Scan for the cell matching the given text and deliver its [x, y] coordinate at center. 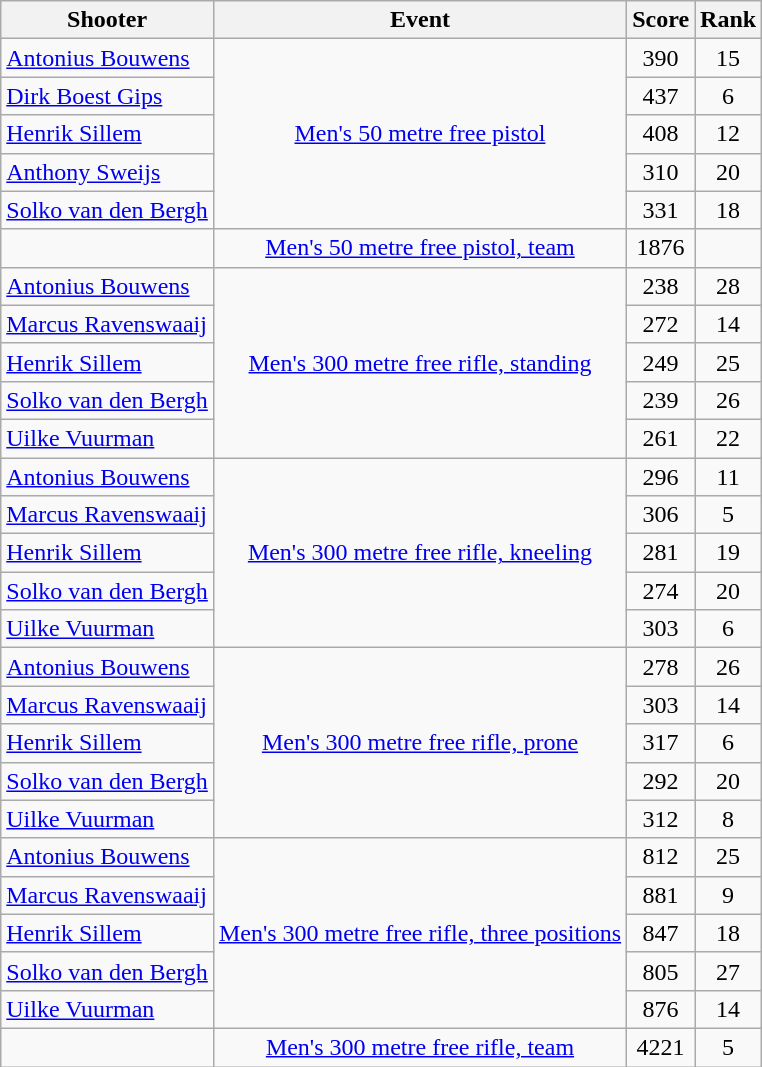
437 [661, 96]
Men's 300 metre free rifle, team [420, 1047]
805 [661, 971]
19 [728, 553]
331 [661, 210]
Score [661, 20]
Event [420, 20]
312 [661, 819]
28 [728, 286]
4221 [661, 1047]
812 [661, 857]
272 [661, 324]
408 [661, 134]
9 [728, 895]
278 [661, 667]
Men's 50 metre free pistol, team [420, 248]
27 [728, 971]
Men's 50 metre free pistol [420, 134]
274 [661, 591]
Men's 300 metre free rifle, three positions [420, 933]
847 [661, 933]
Men's 300 metre free rifle, kneeling [420, 553]
Rank [728, 20]
310 [661, 172]
292 [661, 781]
238 [661, 286]
281 [661, 553]
Men's 300 metre free rifle, standing [420, 362]
Men's 300 metre free rifle, prone [420, 743]
876 [661, 1009]
306 [661, 515]
Dirk Boest Gips [108, 96]
239 [661, 400]
11 [728, 477]
317 [661, 743]
15 [728, 58]
1876 [661, 248]
Shooter [108, 20]
296 [661, 477]
881 [661, 895]
261 [661, 438]
249 [661, 362]
390 [661, 58]
12 [728, 134]
8 [728, 819]
22 [728, 438]
Anthony Sweijs [108, 172]
